Pinpoint the cell where the given text exists, returning its (X, Y) midpoint coordinate. 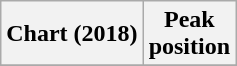
Chart (2018) (72, 34)
Peak position (189, 34)
